Extract the [x, y] coordinate from the center of the cell holding the provided text.  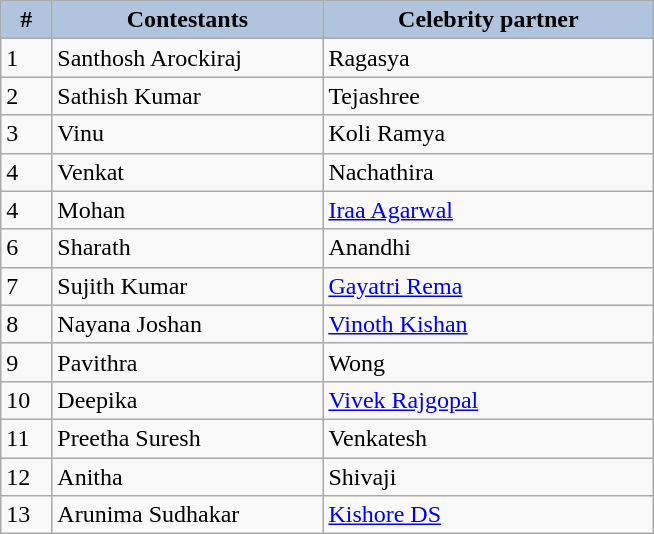
Shivaji [488, 477]
Sujith Kumar [188, 286]
Kishore DS [488, 515]
Iraa Agarwal [488, 210]
6 [26, 248]
13 [26, 515]
2 [26, 96]
Wong [488, 362]
12 [26, 477]
# [26, 20]
9 [26, 362]
Preetha Suresh [188, 438]
Sathish Kumar [188, 96]
Vinoth Kishan [488, 324]
Arunima Sudhakar [188, 515]
Santhosh Arockiraj [188, 58]
Mohan [188, 210]
10 [26, 400]
11 [26, 438]
Nayana Joshan [188, 324]
1 [26, 58]
Tejashree [488, 96]
Anandhi [488, 248]
Ragasya [488, 58]
8 [26, 324]
Venkatesh [488, 438]
Gayatri Rema [488, 286]
7 [26, 286]
Deepika [188, 400]
Pavithra [188, 362]
Celebrity partner [488, 20]
Nachathira [488, 172]
Contestants [188, 20]
Anitha [188, 477]
Sharath [188, 248]
Vivek Rajgopal [488, 400]
Venkat [188, 172]
Koli Ramya [488, 134]
Vinu [188, 134]
3 [26, 134]
